Output the [X, Y] coordinate of the center of the cell containing the given text.  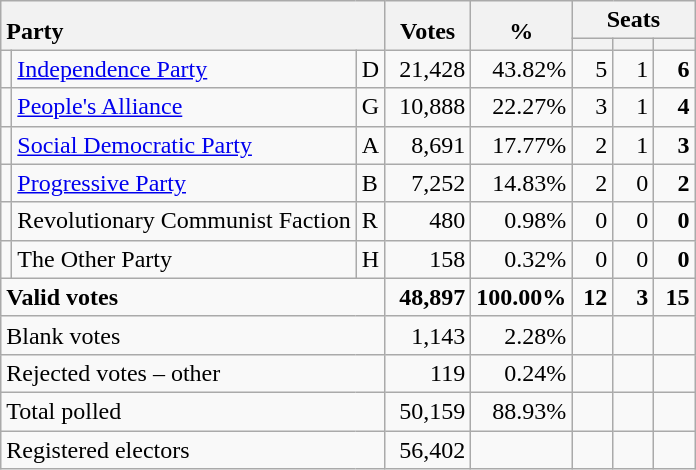
119 [428, 373]
480 [428, 221]
Valid votes [193, 297]
2.28% [522, 335]
Party [193, 26]
Registered electors [193, 449]
% [522, 26]
0.32% [522, 259]
Progressive Party [184, 183]
1,143 [428, 335]
7,252 [428, 183]
100.00% [522, 297]
6 [674, 69]
50,159 [428, 411]
88.93% [522, 411]
15 [674, 297]
D [370, 69]
56,402 [428, 449]
12 [592, 297]
158 [428, 259]
People's Alliance [184, 107]
48,897 [428, 297]
Total polled [193, 411]
17.77% [522, 145]
4 [674, 107]
Rejected votes – other [193, 373]
Independence Party [184, 69]
5 [592, 69]
8,691 [428, 145]
43.82% [522, 69]
Blank votes [193, 335]
Revolutionary Communist Faction [184, 221]
Seats [634, 20]
10,888 [428, 107]
0.98% [522, 221]
G [370, 107]
0.24% [522, 373]
21,428 [428, 69]
14.83% [522, 183]
B [370, 183]
H [370, 259]
22.27% [522, 107]
A [370, 145]
Votes [428, 26]
R [370, 221]
Social Democratic Party [184, 145]
The Other Party [184, 259]
